Search for the cell housing the specified text and yield its [X, Y] center coordinate. 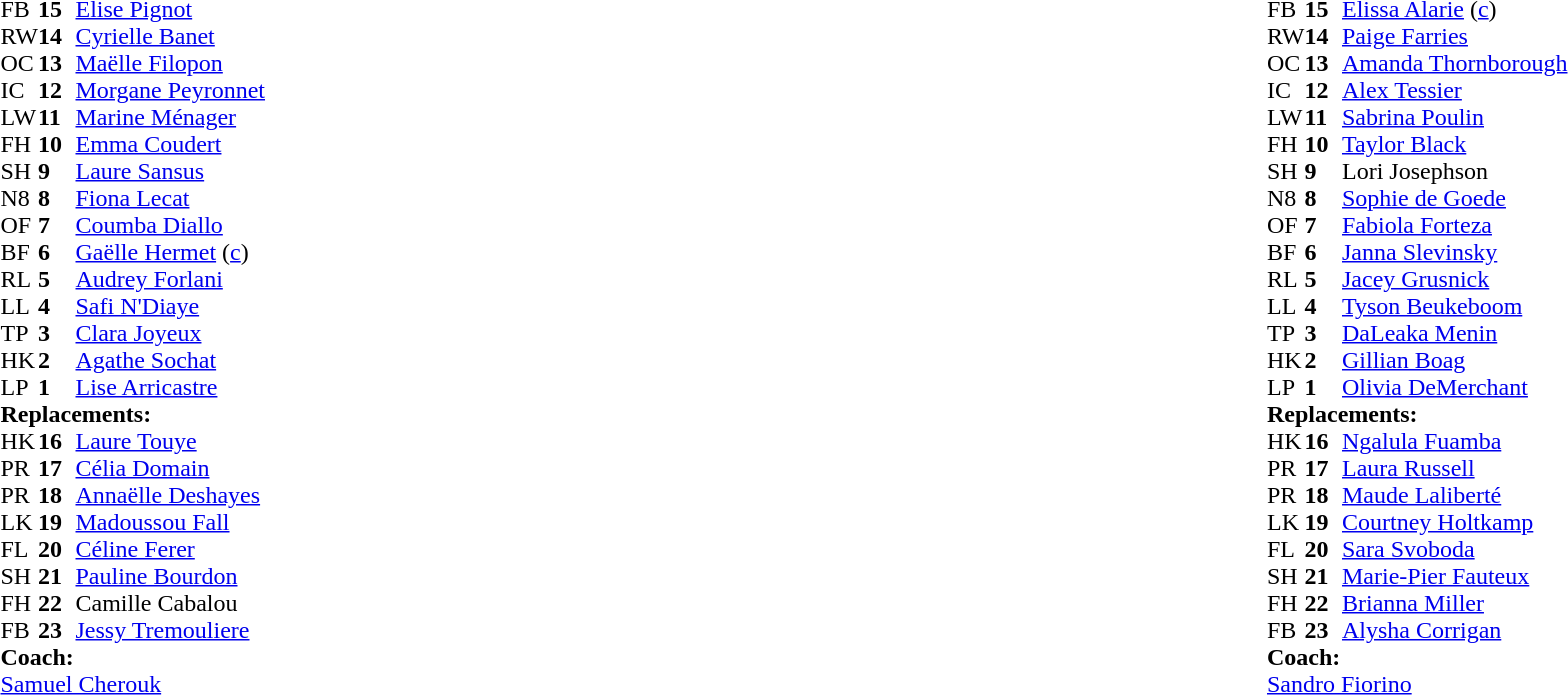
Clara Joyeux [171, 334]
Alysha Corrigan [1455, 630]
Agathe Sochat [171, 360]
Morgane Peyronnet [171, 90]
Célia Domain [171, 468]
Marine Ménager [171, 118]
Cyrielle Banet [171, 36]
Alex Tessier [1455, 90]
Fabiola Forteza [1455, 226]
Amanda Thornborough [1455, 64]
Annaëlle Deshayes [171, 496]
Camille Cabalou [171, 604]
Safi N'Diaye [171, 306]
Céline Ferer [171, 550]
Sophie de Goede [1455, 198]
Lise Arricastre [171, 388]
Brianna Miller [1455, 604]
Laure Touye [171, 442]
Courtney Holtkamp [1455, 522]
Emma Coudert [171, 144]
Marie-Pier Fauteux [1455, 576]
Gillian Boag [1455, 360]
Laura Russell [1455, 468]
Sara Svoboda [1455, 550]
Madoussou Fall [171, 522]
Lori Josephson [1455, 172]
Janna Slevinsky [1455, 252]
Maëlle Filopon [171, 64]
Maude Laliberté [1455, 496]
Tyson Beukeboom [1455, 306]
Audrey Forlani [171, 280]
DaLeaka Menin [1455, 334]
Jacey Grusnick [1455, 280]
Taylor Black [1455, 144]
Gaëlle Hermet (c) [171, 252]
Laure Sansus [171, 172]
Paige Farries [1455, 36]
Jessy Tremouliere [171, 630]
Coumba Diallo [171, 226]
Ngalula Fuamba [1455, 442]
Olivia DeMerchant [1455, 388]
Pauline Bourdon [171, 576]
Fiona Lecat [171, 198]
Sabrina Poulin [1455, 118]
